Capture the cell that displays the provided text and extract its [x, y] central coordinate. 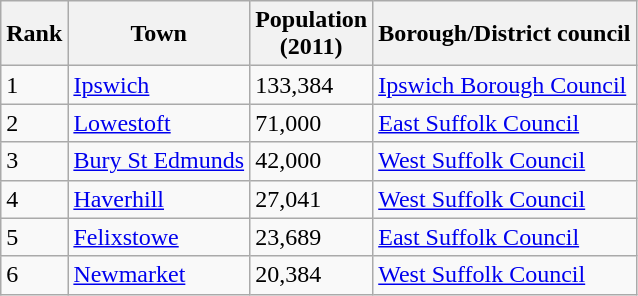
3 [34, 161]
133,384 [312, 85]
Borough/District council [504, 34]
20,384 [312, 275]
23,689 [312, 237]
5 [34, 237]
71,000 [312, 123]
6 [34, 275]
Lowestoft [159, 123]
Newmarket [159, 275]
Felixstowe [159, 237]
Population(2011) [312, 34]
Haverhill [159, 199]
Town [159, 34]
Ipswich Borough Council [504, 85]
1 [34, 85]
Ipswich [159, 85]
42,000 [312, 161]
Rank [34, 34]
27,041 [312, 199]
4 [34, 199]
Bury St Edmunds [159, 161]
2 [34, 123]
